Identify which cell holds the provided text, then report its [x, y] central coordinate. 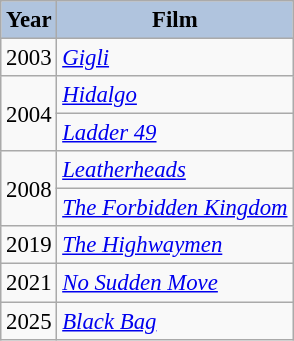
Film [175, 20]
Ladder 49 [175, 133]
Gigli [175, 58]
Hidalgo [175, 95]
2021 [29, 283]
The Highwaymen [175, 245]
2003 [29, 58]
Year [29, 20]
No Sudden Move [175, 283]
Leatherheads [175, 170]
2008 [29, 188]
2004 [29, 114]
2025 [29, 321]
Black Bag [175, 321]
2019 [29, 245]
The Forbidden Kingdom [175, 208]
